Detect which cell encompasses the target text, then output its [X, Y] center coordinate. 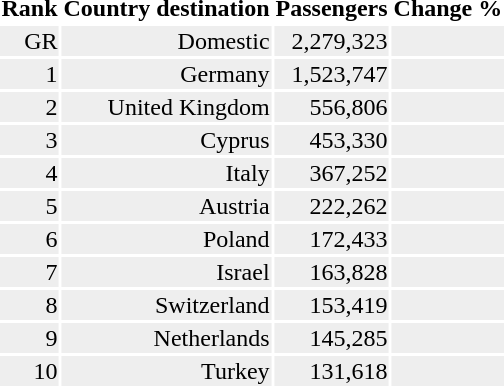
Turkey [166, 371]
6 [30, 239]
153,419 [332, 305]
10 [30, 371]
GR [30, 41]
145,285 [332, 338]
7 [30, 272]
8 [30, 305]
2 [30, 107]
Netherlands [166, 338]
Israel [166, 272]
1 [30, 74]
Italy [166, 173]
3 [30, 140]
United Kingdom [166, 107]
131,618 [332, 371]
Germany [166, 74]
4 [30, 173]
556,806 [332, 107]
Poland [166, 239]
1,523,747 [332, 74]
Switzerland [166, 305]
Austria [166, 206]
222,262 [332, 206]
163,828 [332, 272]
Cyprus [166, 140]
Domestic [166, 41]
367,252 [332, 173]
453,330 [332, 140]
2,279,323 [332, 41]
172,433 [332, 239]
9 [30, 338]
5 [30, 206]
